Determine the [X, Y] coordinate at the center of the cell enclosing the given text.  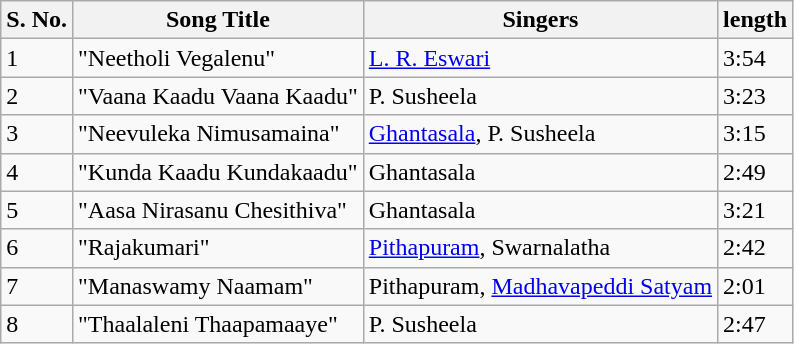
2:47 [756, 324]
6 [37, 248]
2:42 [756, 248]
"Rajakumari" [218, 248]
Song Title [218, 20]
"Thaalaleni Thaapamaaye" [218, 324]
Singers [540, 20]
5 [37, 210]
2:01 [756, 286]
3:23 [756, 96]
L. R. Eswari [540, 58]
2 [37, 96]
7 [37, 286]
"Aasa Nirasanu Chesithiva" [218, 210]
Ghantasala, P. Susheela [540, 134]
3:15 [756, 134]
3:54 [756, 58]
2:49 [756, 172]
"Neetholi Vegalenu" [218, 58]
length [756, 20]
Pithapuram, Swarnalatha [540, 248]
3 [37, 134]
"Neevuleka Nimusamaina" [218, 134]
Pithapuram, Madhavapeddi Satyam [540, 286]
4 [37, 172]
"Kunda Kaadu Kundakaadu" [218, 172]
S. No. [37, 20]
1 [37, 58]
"Vaana Kaadu Vaana Kaadu" [218, 96]
"Manaswamy Naamam" [218, 286]
3:21 [756, 210]
8 [37, 324]
